Return [x, y] of the center of cell containing provided text 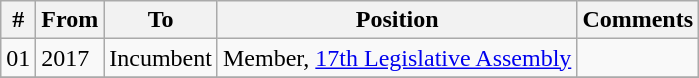
# [18, 20]
From [70, 20]
Comments [638, 20]
Position [396, 20]
To [161, 20]
Member, 17th Legislative Assembly [396, 58]
Incumbent [161, 58]
2017 [70, 58]
01 [18, 58]
